Capture the cell that displays the provided text and extract its [x, y] central coordinate. 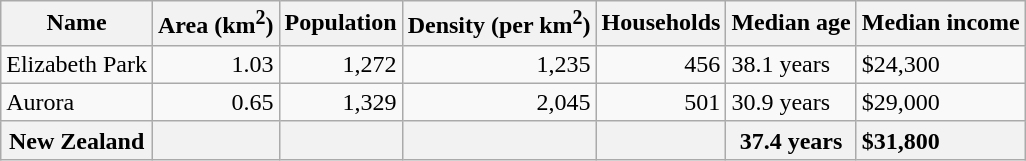
Median age [791, 24]
456 [661, 64]
Density (per km2) [499, 24]
$31,800 [940, 140]
Households [661, 24]
2,045 [499, 102]
New Zealand [77, 140]
Elizabeth Park [77, 64]
1,272 [340, 64]
$29,000 [940, 102]
1.03 [216, 64]
30.9 years [791, 102]
501 [661, 102]
38.1 years [791, 64]
0.65 [216, 102]
Name [77, 24]
37.4 years [791, 140]
Area (km2) [216, 24]
Population [340, 24]
Median income [940, 24]
1,235 [499, 64]
Aurora [77, 102]
$24,300 [940, 64]
1,329 [340, 102]
